Capture the cell that displays the provided text and extract its [X, Y] central coordinate. 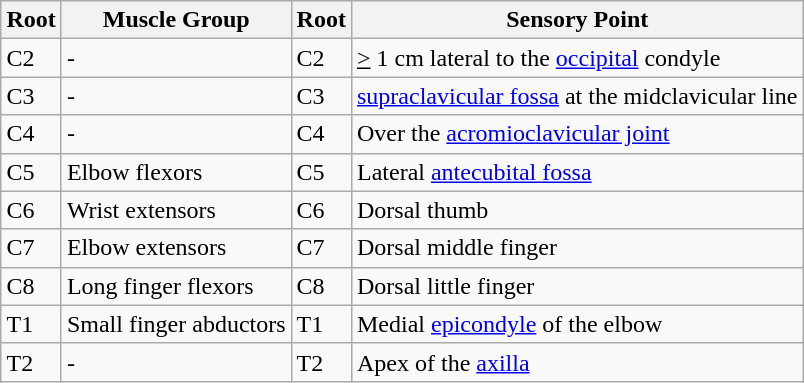
Lateral antecubital fossa [577, 172]
Medial epicondyle of the elbow [577, 324]
Over the acromioclavicular joint [577, 134]
Long finger flexors [176, 286]
Sensory Point [577, 20]
Dorsal thumb [577, 210]
Wrist extensors [176, 210]
Elbow flexors [176, 172]
Elbow extensors [176, 248]
> 1 cm lateral to the occipital condyle [577, 58]
Muscle Group [176, 20]
Dorsal middle finger [577, 248]
Dorsal little finger [577, 286]
Small finger abductors [176, 324]
Apex of the axilla [577, 362]
supraclavicular fossa at the midclavicular line [577, 96]
